Locate the cell with the specified text and output its [x, y] center coordinate. 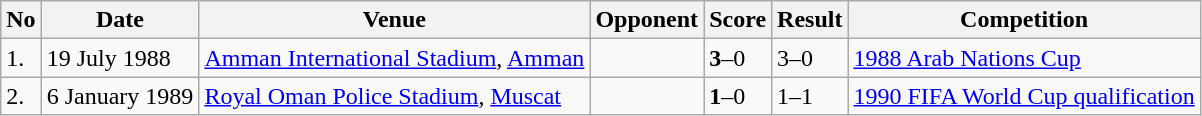
Venue [394, 20]
19 July 1988 [120, 58]
6 January 1989 [120, 96]
1–1 [810, 96]
Score [738, 20]
Competition [1024, 20]
2. [21, 96]
No [21, 20]
Amman International Stadium, Amman [394, 58]
Royal Oman Police Stadium, Muscat [394, 96]
1–0 [738, 96]
1988 Arab Nations Cup [1024, 58]
Date [120, 20]
Opponent [647, 20]
1990 FIFA World Cup qualification [1024, 96]
1. [21, 58]
Result [810, 20]
